Capture the cell that displays the provided text and extract its (x, y) central coordinate. 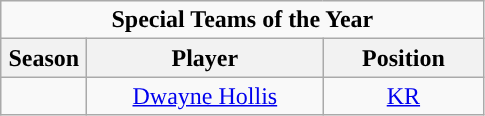
Position (404, 58)
Season (44, 58)
Dwayne Hollis (205, 96)
KR (404, 96)
Special Teams of the Year (242, 20)
Player (205, 58)
